Pinpoint the cell where the given text exists, returning its [X, Y] midpoint coordinate. 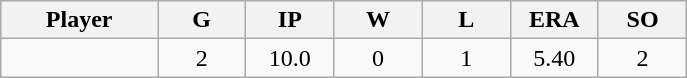
1 [466, 58]
IP [290, 20]
L [466, 20]
W [378, 20]
SO [642, 20]
Player [80, 20]
0 [378, 58]
10.0 [290, 58]
5.40 [554, 58]
ERA [554, 20]
G [202, 20]
